For the text-containing cell, return its midpoint in [x, y] coordinate format. 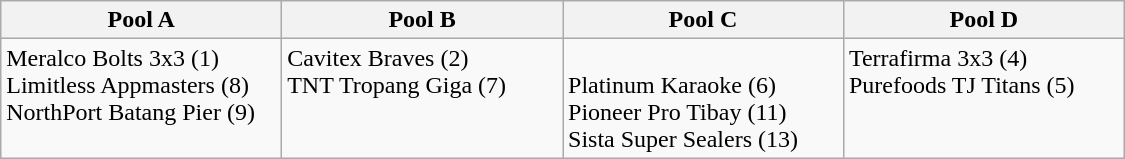
Meralco Bolts 3x3 (1) Limitless Appmasters (8) NorthPort Batang Pier (9) [142, 98]
Platinum Karaoke (6) Pioneer Pro Tibay (11) Sista Super Sealers (13) [702, 98]
Pool C [702, 20]
Pool A [142, 20]
Pool D [984, 20]
Pool B [422, 20]
Terrafirma 3x3 (4) Purefoods TJ Titans (5) [984, 98]
Cavitex Braves (2) TNT Tropang Giga (7) [422, 98]
